Determine the (x, y) coordinate at the center of the cell enclosing the given text.  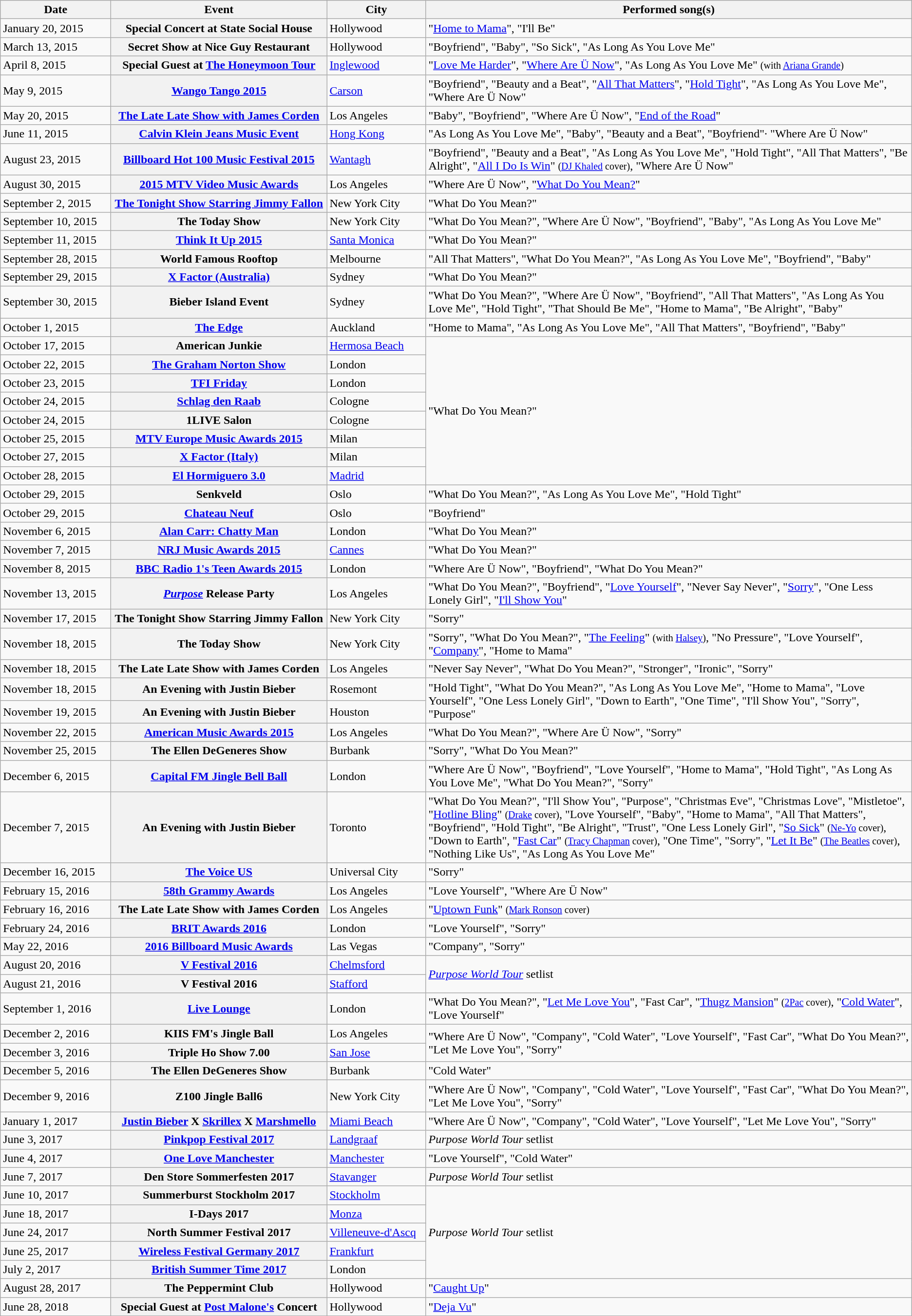
2016 Billboard Music Awards (219, 946)
Alan Carr: Chatty Man (219, 531)
February 24, 2016 (56, 928)
"Sorry", "What Do You Mean?" (668, 751)
October 22, 2015 (56, 364)
October 28, 2015 (56, 476)
January 20, 2015 (56, 28)
Villeneuve-d'Ascq (376, 1232)
San Jose (376, 1052)
"Home to Mama", "As Long As You Love Me", "All That Matters", "Boyfriend", "Baby" (668, 327)
Secret Show at Nice Guy Restaurant (219, 47)
City (376, 10)
El Hormiguero 3.0 (219, 476)
"Baby", "Boyfriend", "Where Are Ü Now", "End of the Road" (668, 115)
NRJ Music Awards 2015 (219, 550)
I-Days 2017 (219, 1214)
December 6, 2015 (56, 776)
October 1, 2015 (56, 327)
September 29, 2015 (56, 277)
August 21, 2016 (56, 984)
Monza (376, 1214)
August 28, 2017 (56, 1288)
The Graham Norton Show (219, 364)
"Never Say Never", "What Do You Mean?", "Stronger", "Ironic", "Sorry" (668, 669)
"Home to Mama", "I'll Be" (668, 28)
"What Do You Mean?", "As Long As You Love Me", "Hold Tight" (668, 494)
"Love Yourself", "Cold Water" (668, 1158)
Stafford (376, 984)
"Boyfriend", "Baby", "So Sick", "As Long As You Love Me" (668, 47)
Wango Tango 2015 (219, 91)
Chateau Neuf (219, 513)
The Peppermint Club (219, 1288)
Madrid (376, 476)
Manchester (376, 1158)
September 11, 2015 (56, 240)
January 1, 2017 (56, 1121)
November 17, 2015 (56, 619)
October 17, 2015 (56, 346)
"Cold Water" (668, 1071)
"As Long As You Love Me", "Baby", "Beauty and a Beat", "Boyfriend"· "Where Are Ü Now" (668, 134)
Event (219, 10)
Special Guest at The Honeymoon Tour (219, 65)
"Deja Vu" (668, 1306)
September 28, 2015 (56, 259)
Universal City (376, 872)
Den Store Sommerfesten 2017 (219, 1177)
Purpose Release Party (219, 593)
"What Do You Mean?", "Where Are Ü Now", "Sorry" (668, 732)
April 8, 2015 (56, 65)
Hermosa Beach (376, 346)
Houston (376, 712)
February 15, 2016 (56, 891)
Auckland (376, 327)
Toronto (376, 827)
May 9, 2015 (56, 91)
One Love Manchester (219, 1158)
"Love Yourself", "Where Are Ü Now" (668, 891)
Landgraaf (376, 1140)
Hong Kong (376, 134)
"Sorry", "What Do You Mean?", "The Feeling" (with Halsey), "No Pressure", "Love Yourself", "Company", "Home to Mama" (668, 644)
November 7, 2015 (56, 550)
October 23, 2015 (56, 383)
Miami Beach (376, 1121)
"Where Are Ü Now", "Company", "Cold Water", "Love Yourself", "Let Me Love You", "Sorry" (668, 1121)
Pinkpop Festival 2017 (219, 1140)
"Company", "Sorry" (668, 946)
February 16, 2016 (56, 909)
"What Do You Mean?", "Boyfriend", "Love Yourself", "Never Say Never", "Sorry", "One Less Lonely Girl", "I'll Show You" (668, 593)
November 13, 2015 (56, 593)
November 25, 2015 (56, 751)
American Junkie (219, 346)
BRIT Awards 2016 (219, 928)
May 22, 2016 (56, 946)
June 7, 2017 (56, 1177)
November 8, 2015 (56, 569)
Calvin Klein Jeans Music Event (219, 134)
British Summer Time 2017 (219, 1269)
June 24, 2017 (56, 1232)
June 18, 2017 (56, 1214)
November 22, 2015 (56, 732)
Senkveld (219, 494)
Summerburst Stockholm 2017 (219, 1195)
March 13, 2015 (56, 47)
Carson (376, 91)
Schlag den Raab (219, 401)
Inglewood (376, 65)
North Summer Festival 2017 (219, 1232)
Triple Ho Show 7.00 (219, 1052)
Live Lounge (219, 1009)
X Factor (Italy) (219, 457)
"Where Are Ü Now", "Boyfriend", "Love Yourself", "Home to Mama", "Hold Tight", "As Long As You Love Me", "What Do You Mean?", "Sorry" (668, 776)
Chelmsford (376, 965)
Wireless Festival Germany 2017 (219, 1251)
Capital FM Jingle Bell Ball (219, 776)
December 16, 2015 (56, 872)
Melbourne (376, 259)
World Famous Rooftop (219, 259)
"Uptown Funk" (Mark Ronson cover) (668, 909)
Santa Monica (376, 240)
"Where Are Ü Now", "What Do You Mean?" (668, 184)
58th Grammy Awards (219, 891)
September 1, 2016 (56, 1009)
December 7, 2015 (56, 827)
"Love Me Harder", "Where Are Ü Now", "As Long As You Love Me" (with Ariana Grande) (668, 65)
June 28, 2018 (56, 1306)
Cannes (376, 550)
2015 MTV Video Music Awards (219, 184)
"Love Yourself", "Sorry" (668, 928)
Date (56, 10)
August 30, 2015 (56, 184)
Think It Up 2015 (219, 240)
Las Vegas (376, 946)
American Music Awards 2015 (219, 732)
TFI Friday (219, 383)
X Factor (Australia) (219, 277)
June 10, 2017 (56, 1195)
December 2, 2016 (56, 1034)
The Voice US (219, 872)
June 25, 2017 (56, 1251)
"Caught Up" (668, 1288)
Special Concert at State Social House (219, 28)
The Edge (219, 327)
July 2, 2017 (56, 1269)
June 4, 2017 (56, 1158)
Rosemont (376, 689)
"Where Are Ü Now", "Boyfriend", "What Do You Mean?" (668, 569)
"What Do You Mean?", "Let Me Love You", "Fast Car", "Thugz Mansion" (2Pac cover), "Cold Water", "Love Yourself" (668, 1009)
Wantagh (376, 159)
MTV Europe Music Awards 2015 (219, 439)
Bieber Island Event (219, 302)
September 30, 2015 (56, 302)
"What Do You Mean?", "Where Are Ü Now", "Boyfriend", "Baby", "As Long As You Love Me" (668, 221)
"Boyfriend", "Beauty and a Beat", "All That Matters", "Hold Tight", "As Long As You Love Me", "Where Are Ü Now" (668, 91)
KIIS FM's Jingle Ball (219, 1034)
Billboard Hot 100 Music Festival 2015 (219, 159)
October 25, 2015 (56, 439)
August 23, 2015 (56, 159)
November 19, 2015 (56, 712)
"All That Matters", "What Do You Mean?", "As Long As You Love Me", "Boyfriend", "Baby" (668, 259)
Frankfurt (376, 1251)
December 5, 2016 (56, 1071)
Stockholm (376, 1195)
October 27, 2015 (56, 457)
Stavanger (376, 1177)
Performed song(s) (668, 10)
August 20, 2016 (56, 965)
May 20, 2015 (56, 115)
September 10, 2015 (56, 221)
Justin Bieber X Skrillex X Marshmello (219, 1121)
December 3, 2016 (56, 1052)
June 3, 2017 (56, 1140)
September 2, 2015 (56, 203)
Z100 Jingle Ball6 (219, 1096)
December 9, 2016 (56, 1096)
November 6, 2015 (56, 531)
Special Guest at Post Malone's Concert (219, 1306)
June 11, 2015 (56, 134)
BBC Radio 1's Teen Awards 2015 (219, 569)
1LIVE Salon (219, 420)
"Boyfriend" (668, 513)
